For the text-containing cell, return its midpoint in (x, y) coordinate format. 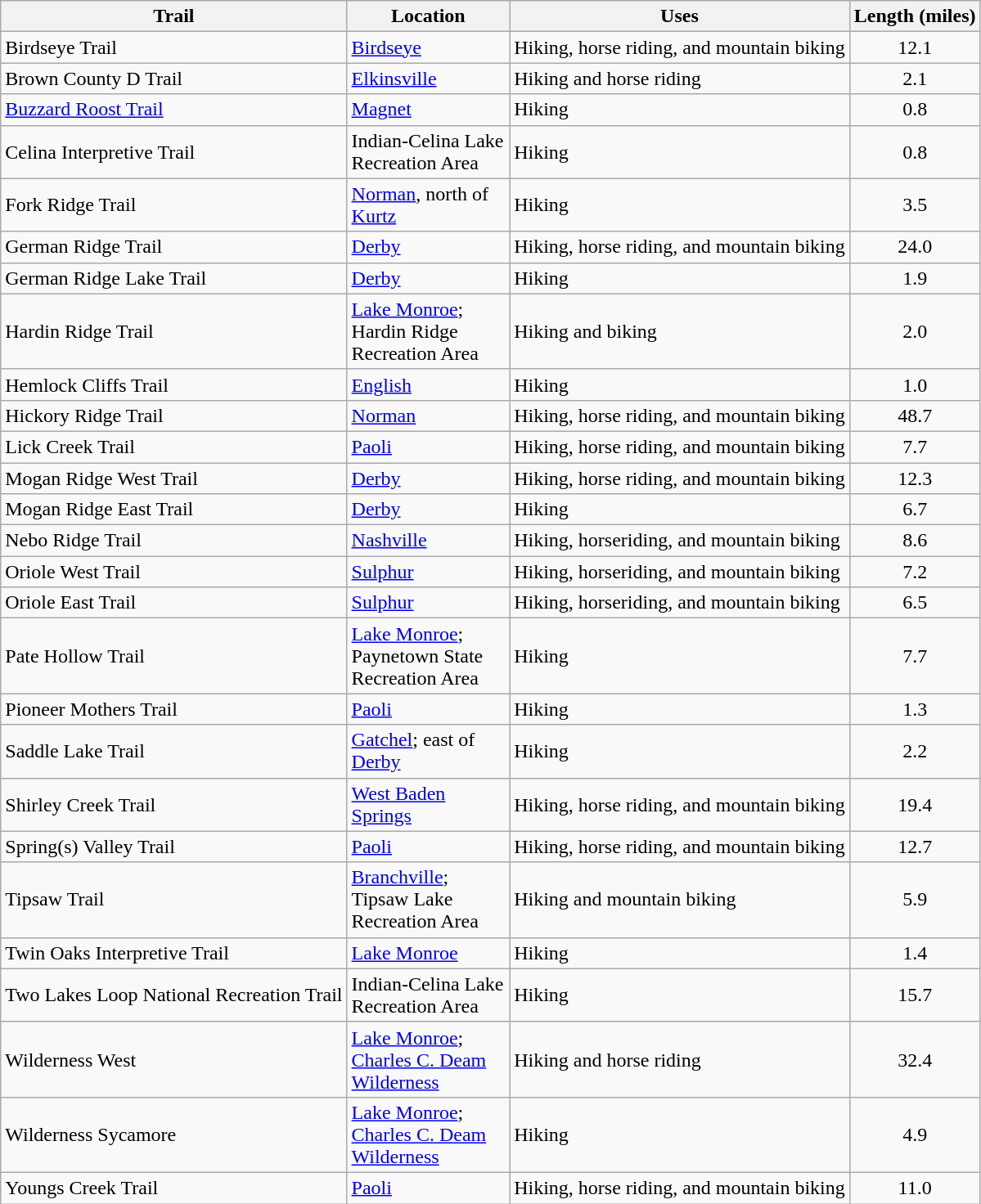
Buzzard Roost Trail (173, 110)
Uses (680, 16)
15.7 (915, 995)
Two Lakes Loop National Recreation Trail (173, 995)
4.9 (915, 1134)
West Baden Springs (429, 805)
Oriole East Trail (173, 603)
Twin Oaks Interpretive Trail (173, 953)
Pioneer Mothers Trail (173, 709)
1.4 (915, 953)
12.1 (915, 47)
English (429, 384)
24.0 (915, 247)
12.3 (915, 478)
Hardin Ridge Trail (173, 331)
1.0 (915, 384)
19.4 (915, 805)
Celina Interpretive Trail (173, 152)
Wilderness Sycamore (173, 1134)
German Ridge Lake Trail (173, 278)
Branchville; Tipsaw Lake Recreation Area (429, 900)
Hemlock Cliffs Trail (173, 384)
Shirley Creek Trail (173, 805)
Oriole West Trail (173, 572)
German Ridge Trail (173, 247)
12.7 (915, 847)
Trail (173, 16)
48.7 (915, 416)
Birdseye (429, 47)
32.4 (915, 1059)
6.7 (915, 510)
1.3 (915, 709)
Birdseye Trail (173, 47)
3.5 (915, 204)
Lick Creek Trail (173, 447)
5.9 (915, 900)
Wilderness West (173, 1059)
8.6 (915, 541)
Brown County D Trail (173, 79)
Hiking and mountain biking (680, 900)
2.0 (915, 331)
Mogan Ridge West Trail (173, 478)
2.1 (915, 79)
2.2 (915, 751)
Lake Monroe; Hardin Ridge Recreation Area (429, 331)
1.9 (915, 278)
Youngs Creek Trail (173, 1188)
Norman (429, 416)
Pate Hollow Trail (173, 656)
Length (miles) (915, 16)
7.2 (915, 572)
Hiking and biking (680, 331)
Nebo Ridge Trail (173, 541)
6.5 (915, 603)
Fork Ridge Trail (173, 204)
Gatchel; east of Derby (429, 751)
11.0 (915, 1188)
Lake Monroe (429, 953)
Hickory Ridge Trail (173, 416)
Norman, north of Kurtz (429, 204)
Elkinsville (429, 79)
Magnet (429, 110)
Saddle Lake Trail (173, 751)
Nashville (429, 541)
Tipsaw Trail (173, 900)
Mogan Ridge East Trail (173, 510)
Lake Monroe; Paynetown State Recreation Area (429, 656)
Location (429, 16)
Spring(s) Valley Trail (173, 847)
